Determine the (x, y) coordinate at the center of the cell enclosing the given text.  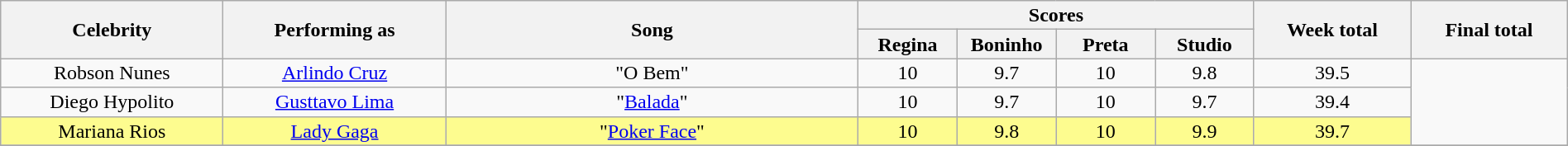
Week total (1331, 30)
Regina (908, 45)
Performing as (334, 30)
Robson Nunes (112, 73)
Final total (1489, 30)
Song (652, 30)
Studio (1205, 45)
39.7 (1331, 130)
Scores (1056, 15)
39.5 (1331, 73)
Preta (1106, 45)
9.9 (1205, 130)
Gusttavo Lima (334, 102)
Arlindo Cruz (334, 73)
"O Bem" (652, 73)
39.4 (1331, 102)
"Poker Face" (652, 130)
Mariana Rios (112, 130)
Lady Gaga (334, 130)
"Balada" (652, 102)
Diego Hypolito (112, 102)
Celebrity (112, 30)
Boninho (1006, 45)
